Locate the cell with the specified text and output its (X, Y) center coordinate. 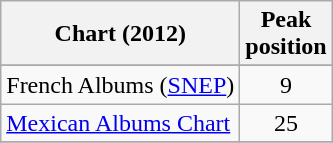
Mexican Albums Chart (120, 123)
Peakposition (286, 34)
French Albums (SNEP) (120, 85)
25 (286, 123)
Chart (2012) (120, 34)
9 (286, 85)
